Find where the given text appears and provide that cell's center as [X, Y] coordinate. 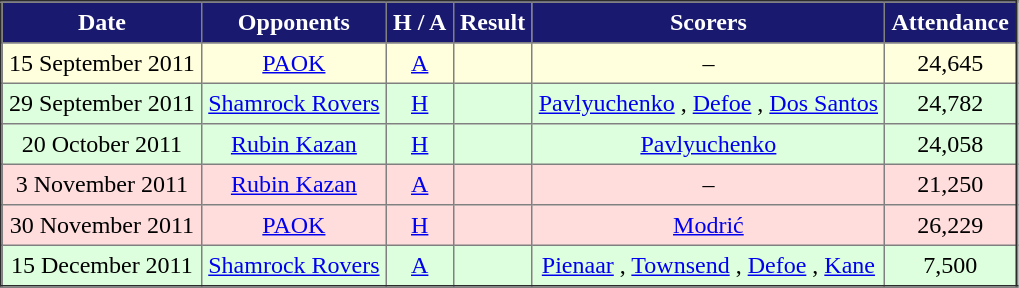
Modrić [708, 225]
29 September 2011 [102, 103]
21,250 [951, 184]
Pienaar , Townsend , Defoe , Kane [708, 266]
7,500 [951, 266]
3 November 2011 [102, 184]
Attendance [951, 22]
30 November 2011 [102, 225]
24,782 [951, 103]
Date [102, 22]
24,645 [951, 63]
Scorers [708, 22]
H / A [420, 22]
Pavlyuchenko [708, 144]
Opponents [294, 22]
26,229 [951, 225]
24,058 [951, 144]
Result [492, 22]
20 October 2011 [102, 144]
15 December 2011 [102, 266]
Pavlyuchenko , Defoe , Dos Santos [708, 103]
15 September 2011 [102, 63]
